Locate the cell with the specified text and output its (X, Y) center coordinate. 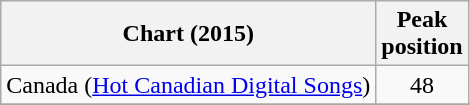
Peakposition (422, 34)
48 (422, 85)
Chart (2015) (188, 34)
Canada (Hot Canadian Digital Songs) (188, 85)
